Search for the cell housing the specified text and yield its (X, Y) center coordinate. 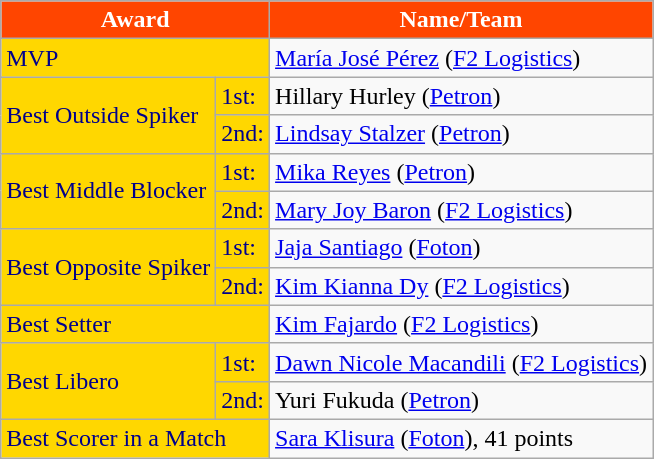
María José Pérez (F2 Logistics) (462, 58)
Sara Klisura (Foton), 41 points (462, 438)
Dawn Nicole Macandili (F2 Logistics) (462, 362)
Best Setter (136, 324)
Best Libero (108, 381)
Award (136, 20)
Yuri Fukuda (Petron) (462, 400)
Name/Team (462, 20)
Hillary Hurley (Petron) (462, 96)
Kim Kianna Dy (F2 Logistics) (462, 286)
Mary Joy Baron (F2 Logistics) (462, 210)
MVP (136, 58)
Lindsay Stalzer (Petron) (462, 134)
Best Middle Blocker (108, 191)
Best Opposite Spiker (108, 267)
Jaja Santiago (Foton) (462, 248)
Mika Reyes (Petron) (462, 172)
Best Scorer in a Match (136, 438)
Best Outside Spiker (108, 115)
Kim Fajardo (F2 Logistics) (462, 324)
